Capture the cell that displays the provided text and extract its (X, Y) central coordinate. 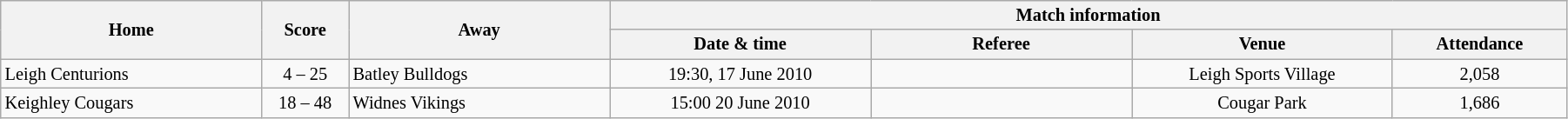
Leigh Centurions (131, 74)
Home (131, 30)
2,058 (1479, 74)
Score (305, 30)
Referee (1002, 44)
4 – 25 (305, 74)
Batley Bulldogs (479, 74)
1,686 (1479, 102)
Keighley Cougars (131, 102)
Venue (1263, 44)
Match information (1089, 15)
Widnes Vikings (479, 102)
18 – 48 (305, 102)
19:30, 17 June 2010 (740, 74)
Attendance (1479, 44)
Cougar Park (1263, 102)
Away (479, 30)
Date & time (740, 44)
Leigh Sports Village (1263, 74)
15:00 20 June 2010 (740, 102)
